Return (x, y) of the center of cell containing provided text 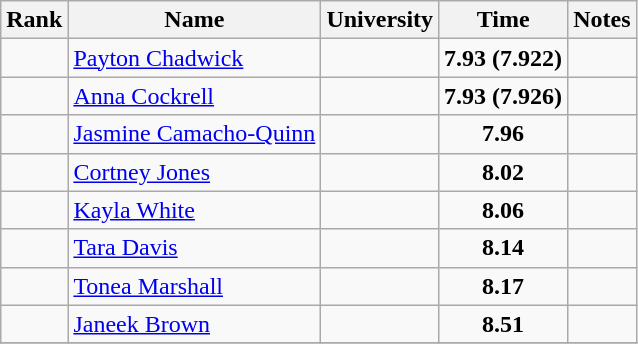
Janeek Brown (194, 324)
Jasmine Camacho-Quinn (194, 134)
Cortney Jones (194, 172)
Kayla White (194, 210)
University (380, 20)
8.06 (504, 210)
Rank (34, 20)
7.93 (7.922) (504, 58)
8.17 (504, 286)
Name (194, 20)
Tonea Marshall (194, 286)
Anna Cockrell (194, 96)
Notes (602, 20)
8.02 (504, 172)
7.96 (504, 134)
7.93 (7.926) (504, 96)
8.51 (504, 324)
Payton Chadwick (194, 58)
Time (504, 20)
Tara Davis (194, 248)
8.14 (504, 248)
